From the cell containing the given text, extract its center point as [X, Y] coordinate. 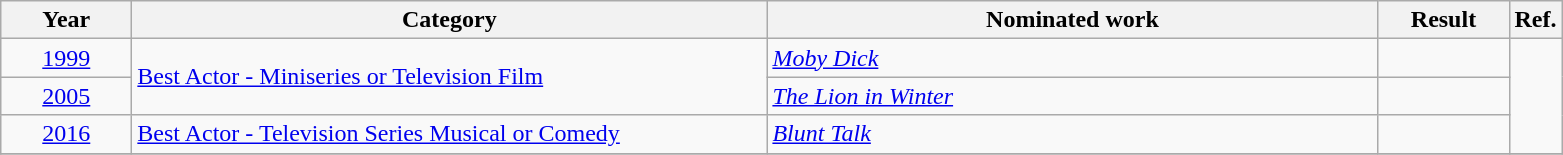
Result [1444, 20]
Best Actor - Television Series Musical or Comedy [450, 134]
2005 [66, 96]
Category [450, 20]
1999 [66, 58]
Blunt Talk [1072, 134]
Year [66, 20]
The Lion in Winter [1072, 96]
Ref. [1536, 20]
2016 [66, 134]
Best Actor - Miniseries or Television Film [450, 77]
Nominated work [1072, 20]
Moby Dick [1072, 58]
